Provide the (X, Y) coordinate of the cell's center where the given text is located.  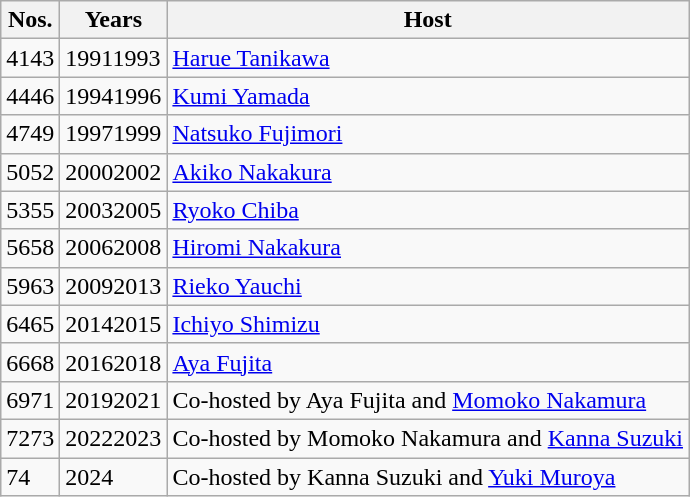
4749 (30, 134)
20142015 (114, 324)
20162018 (114, 362)
5355 (30, 210)
Co-hosted by Aya Fujita and Momoko Nakamura (428, 400)
20092013 (114, 286)
7273 (30, 438)
Co-hosted by Kanna Suzuki and Yuki Muroya (428, 477)
19971999 (114, 134)
Co-hosted by Momoko Nakamura and Kanna Suzuki (428, 438)
4143 (30, 58)
Harue Tanikawa (428, 58)
Host (428, 20)
2024 (114, 477)
Ichiyo Shimizu (428, 324)
Nos. (30, 20)
Ryoko Chiba (428, 210)
Hiromi Nakakura (428, 248)
5658 (30, 248)
Natsuko Fujimori (428, 134)
5052 (30, 172)
74 (30, 477)
20032005 (114, 210)
19911993 (114, 58)
5963 (30, 286)
Aya Fujita (428, 362)
6668 (30, 362)
20192021 (114, 400)
20002002 (114, 172)
4446 (30, 96)
19941996 (114, 96)
Rieko Yauchi (428, 286)
6971 (30, 400)
Akiko Nakakura (428, 172)
Kumi Yamada (428, 96)
20222023 (114, 438)
6465 (30, 324)
20062008 (114, 248)
Years (114, 20)
